Find where the given text appears and provide that cell's center as (X, Y) coordinate. 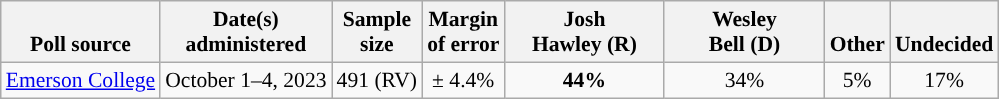
5% (858, 80)
491 (RV) (378, 80)
Date(s)administered (246, 32)
Emerson College (80, 80)
17% (944, 80)
Samplesize (378, 32)
Marginof error (463, 32)
Other (858, 32)
JoshHawley (R) (584, 32)
WesleyBell (D) (744, 32)
± 4.4% (463, 80)
Undecided (944, 32)
Poll source (80, 32)
44% (584, 80)
October 1–4, 2023 (246, 80)
34% (744, 80)
